Identify which cell holds the provided text, then report its [X, Y] central coordinate. 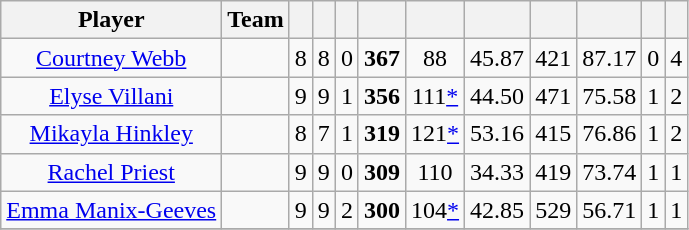
75.58 [610, 96]
421 [554, 58]
121* [436, 134]
Mikayla Hinkley [112, 134]
Team [256, 20]
44.50 [498, 96]
73.74 [610, 172]
319 [382, 134]
356 [382, 96]
53.16 [498, 134]
87.17 [610, 58]
76.86 [610, 134]
367 [382, 58]
104* [436, 210]
Rachel Priest [112, 172]
415 [554, 134]
7 [324, 134]
Courtney Webb [112, 58]
88 [436, 58]
110 [436, 172]
56.71 [610, 210]
42.85 [498, 210]
309 [382, 172]
Emma Manix-Geeves [112, 210]
4 [676, 58]
471 [554, 96]
Player [112, 20]
45.87 [498, 58]
529 [554, 210]
419 [554, 172]
Elyse Villani [112, 96]
300 [382, 210]
111* [436, 96]
34.33 [498, 172]
